Return [x, y] of the center of cell containing provided text 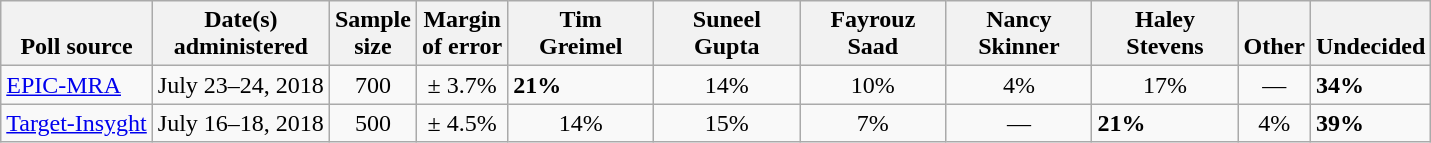
7% [873, 123]
SuneelGupta [727, 34]
Target-Insyght [77, 123]
Other [1274, 34]
700 [372, 85]
17% [1165, 85]
FayrouzSaad [873, 34]
Undecided [1370, 34]
Date(s)administered [240, 34]
NancySkinner [1019, 34]
Samplesize [372, 34]
15% [727, 123]
Poll source [77, 34]
34% [1370, 85]
July 16–18, 2018 [240, 123]
± 4.5% [462, 123]
10% [873, 85]
500 [372, 123]
EPIC-MRA [77, 85]
HaleyStevens [1165, 34]
Marginof error [462, 34]
July 23–24, 2018 [240, 85]
± 3.7% [462, 85]
39% [1370, 123]
TimGreimel [581, 34]
